Output the [x, y] coordinate of the center of the cell containing the given text.  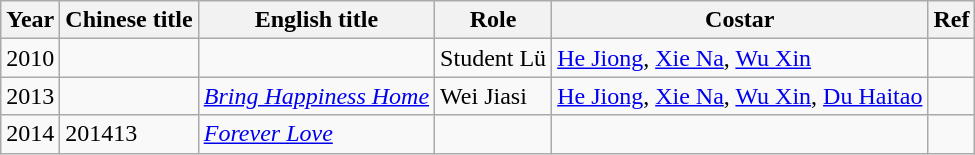
Wei Jiasi [494, 96]
Ref [952, 20]
2014 [30, 134]
201413 [129, 134]
He Jiong, Xie Na, Wu Xin, Du Haitao [740, 96]
Forever Love [316, 134]
Costar [740, 20]
Bring Happiness Home [316, 96]
Year [30, 20]
2010 [30, 58]
Role [494, 20]
English title [316, 20]
Student Lü [494, 58]
Chinese title [129, 20]
He Jiong, Xie Na, Wu Xin [740, 58]
2013 [30, 96]
